Extract the [x, y] coordinate from the center of the cell holding the provided text.  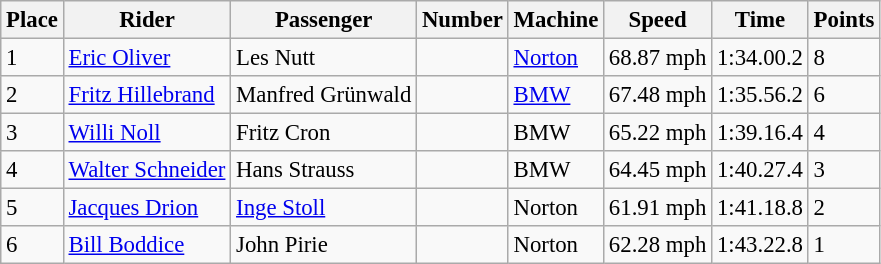
Walter Schneider [147, 170]
5 [32, 208]
67.48 mph [658, 95]
61.91 mph [658, 208]
Hans Strauss [324, 170]
Bill Boddice [147, 245]
8 [844, 58]
1:43.22.8 [760, 245]
Eric Oliver [147, 58]
Number [463, 20]
John Pirie [324, 245]
1:35.56.2 [760, 95]
Inge Stoll [324, 208]
62.28 mph [658, 245]
Time [760, 20]
1:34.00.2 [760, 58]
65.22 mph [658, 133]
Machine [556, 20]
Rider [147, 20]
Willi Noll [147, 133]
64.45 mph [658, 170]
Place [32, 20]
1:40.27.4 [760, 170]
Passenger [324, 20]
Jacques Drion [147, 208]
Manfred Grünwald [324, 95]
Speed [658, 20]
1:39.16.4 [760, 133]
Les Nutt [324, 58]
1:41.18.8 [760, 208]
Points [844, 20]
Fritz Hillebrand [147, 95]
68.87 mph [658, 58]
Fritz Cron [324, 133]
